Capture the cell that displays the provided text and extract its (x, y) central coordinate. 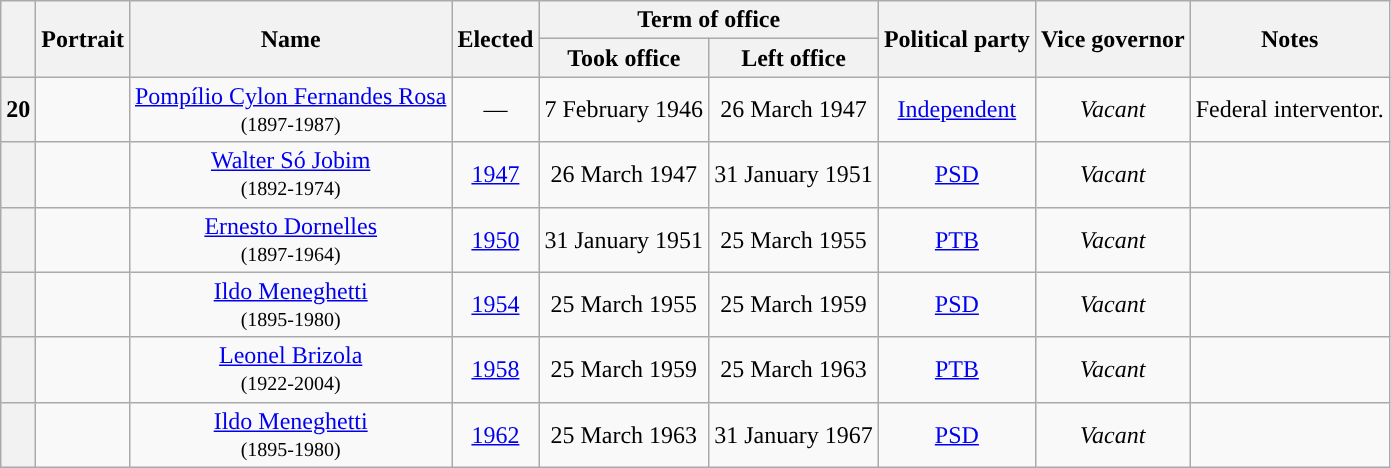
Ernesto Dornelles(1897-1964) (290, 240)
1947 (496, 174)
Left office (794, 58)
— (496, 110)
31 January 1967 (794, 434)
Term of office (708, 20)
7 February 1946 (624, 110)
20 (18, 110)
Independent (956, 110)
Federal interventor. (1290, 110)
Pompílio Cylon Fernandes Rosa(1897-1987) (290, 110)
1950 (496, 240)
Name (290, 39)
Political party (956, 39)
1962 (496, 434)
1958 (496, 370)
Portrait (83, 39)
Leonel Brizola(1922-2004) (290, 370)
Walter Só Jobim(1892-1974) (290, 174)
Vice governor (1112, 39)
Elected (496, 39)
1954 (496, 304)
Notes (1290, 39)
Took office (624, 58)
